From the cell containing the given text, extract its center point as (X, Y) coordinate. 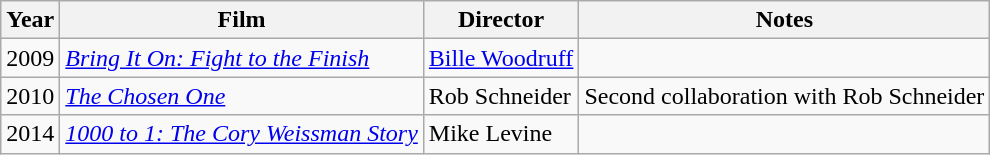
Second collaboration with Rob Schneider (784, 96)
Notes (784, 20)
1000 to 1: The Cory Weissman Story (242, 134)
Bring It On: Fight to the Finish (242, 58)
The Chosen One (242, 96)
Director (501, 20)
Mike Levine (501, 134)
Year (30, 20)
Bille Woodruff (501, 58)
2014 (30, 134)
Film (242, 20)
Rob Schneider (501, 96)
2010 (30, 96)
2009 (30, 58)
